Find where the given text appears and provide that cell's center as [x, y] coordinate. 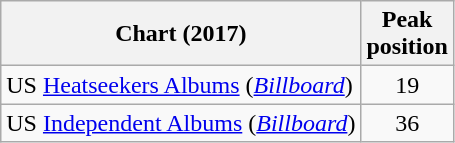
US Independent Albums (Billboard) [181, 123]
Peakposition [407, 34]
19 [407, 85]
Chart (2017) [181, 34]
US Heatseekers Albums (Billboard) [181, 85]
36 [407, 123]
